Find where the given text appears and provide that cell's center as (x, y) coordinate. 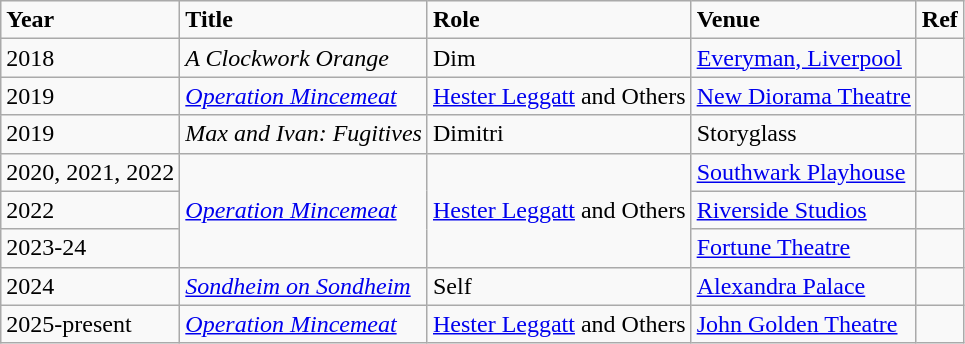
Dim (559, 58)
2022 (90, 210)
John Golden Theatre (804, 324)
New Diorama Theatre (804, 96)
Alexandra Palace (804, 286)
Self (559, 286)
Sondheim on Sondheim (304, 286)
A Clockwork Orange (304, 58)
Ref (940, 20)
2020, 2021, 2022 (90, 172)
Fortune Theatre (804, 248)
Year (90, 20)
Title (304, 20)
2023-24 (90, 248)
Everyman, Liverpool (804, 58)
Max and Ivan: Fugitives (304, 134)
Role (559, 20)
2024 (90, 286)
Storyglass (804, 134)
Riverside Studios (804, 210)
Dimitri (559, 134)
2025-present (90, 324)
Venue (804, 20)
Southwark Playhouse (804, 172)
2018 (90, 58)
